Return (X, Y) of the center of cell containing provided text 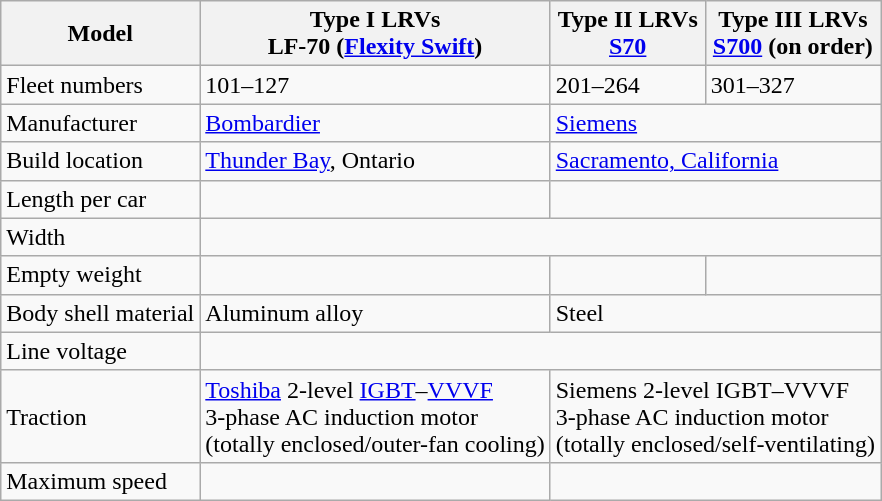
Maximum speed (100, 481)
Traction (100, 416)
Type I LRVsLF-70 (Flexity Swift) (375, 34)
Manufacturer (100, 123)
201–264 (628, 85)
Body shell material (100, 313)
Length per car (100, 199)
Empty weight (100, 275)
Siemens (715, 123)
Thunder Bay, Ontario (375, 161)
Type II LRVsS70 (628, 34)
Sacramento, California (715, 161)
Type III LRVsS700 (on order) (792, 34)
Width (100, 237)
Line voltage (100, 351)
Build location (100, 161)
Siemens 2-level IGBT–VVVF 3-phase AC induction motor(totally enclosed/self-ventilating) (715, 416)
Fleet numbers (100, 85)
Toshiba 2-level IGBT–VVVF 3-phase AC induction motor(totally enclosed/outer-fan cooling) (375, 416)
301–327 (792, 85)
Model (100, 34)
Bombardier (375, 123)
Aluminum alloy (375, 313)
Steel (715, 313)
101–127 (375, 85)
